From the cell containing the given text, extract its center point as [x, y] coordinate. 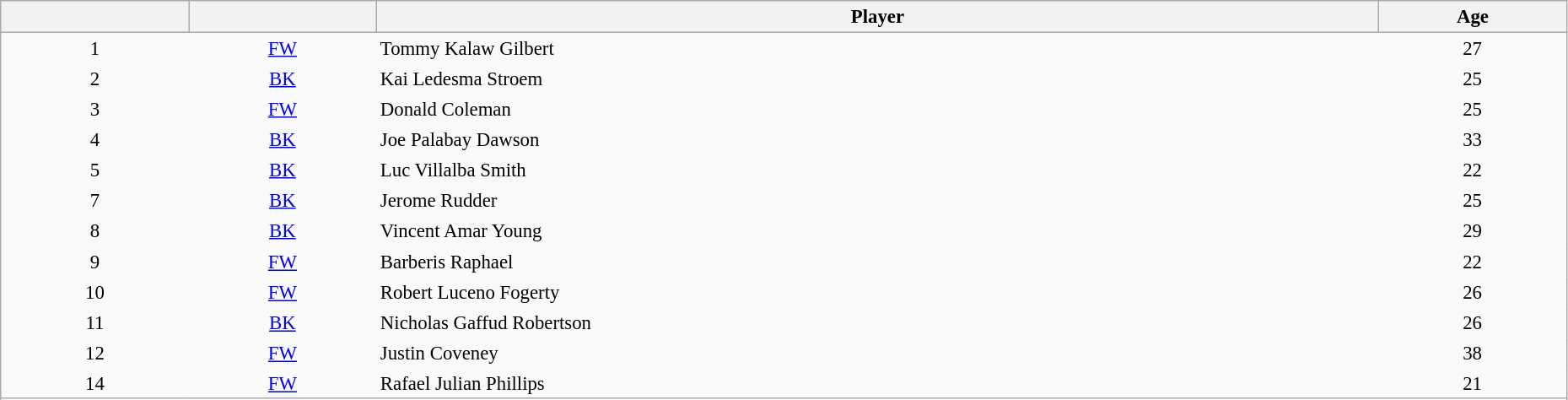
21 [1473, 383]
Justin Coveney [877, 353]
5 [94, 170]
38 [1473, 353]
8 [94, 231]
Luc Villalba Smith [877, 170]
Nicholas Gaffud Robertson [877, 322]
2 [94, 78]
Player [877, 17]
4 [94, 140]
33 [1473, 140]
10 [94, 292]
12 [94, 353]
9 [94, 262]
29 [1473, 231]
27 [1473, 49]
11 [94, 322]
Robert Luceno Fogerty [877, 292]
Donald Coleman [877, 109]
Barberis Raphael [877, 262]
Jerome Rudder [877, 201]
Vincent Amar Young [877, 231]
Tommy Kalaw Gilbert [877, 49]
Joe Palabay Dawson [877, 140]
Kai Ledesma Stroem [877, 78]
3 [94, 109]
Age [1473, 17]
7 [94, 201]
14 [94, 383]
1 [94, 49]
Rafael Julian Phillips [877, 383]
